Return [X, Y] of the center of cell containing provided text 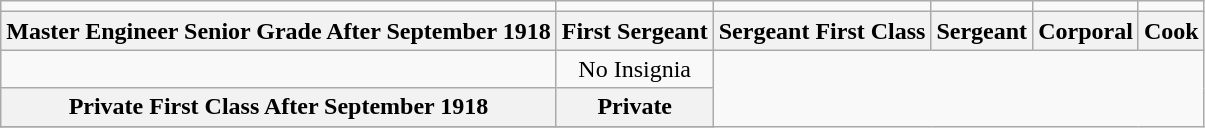
First Sergeant [634, 31]
No Insignia [634, 69]
Private [634, 107]
Sergeant [982, 31]
Private First Class After September 1918 [278, 107]
Master Engineer Senior Grade After September 1918 [278, 31]
Cook [1171, 31]
Corporal [1086, 31]
Sergeant First Class [822, 31]
